Search for the cell housing the specified text and yield its (x, y) center coordinate. 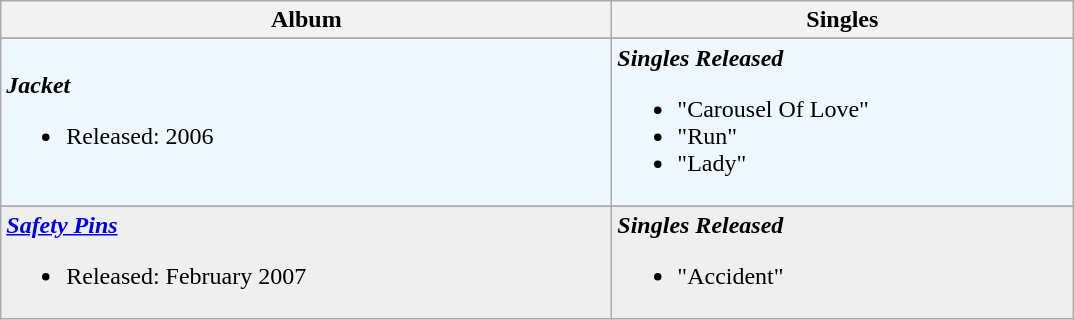
Singles Released"Accident" (842, 262)
Singles Released"Carousel Of Love""Run""Lady" (842, 122)
Singles (842, 20)
Safety PinsReleased: February 2007 (306, 262)
Album (306, 20)
JacketReleased: 2006 (306, 122)
